For the text-containing cell, return its midpoint in (X, Y) coordinate format. 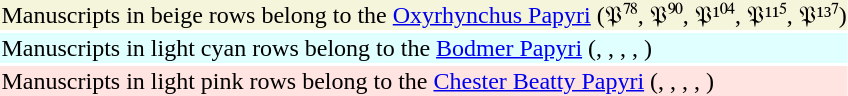
Manuscripts in light cyan rows belong to the Bodmer Papyri (, , , , ) (424, 48)
Manuscripts in light pink rows belong to the Chester Beatty Papyri (, , , , ) (424, 81)
Manuscripts in beige rows belong to the Oxyrhynchus Papyri (𝔓⁷⁸, 𝔓⁹⁰, 𝔓¹⁰⁴, 𝔓¹¹⁵, 𝔓¹³⁷) (424, 15)
